Return the (X, Y) coordinate for the center point of the cell that contains the specified text.  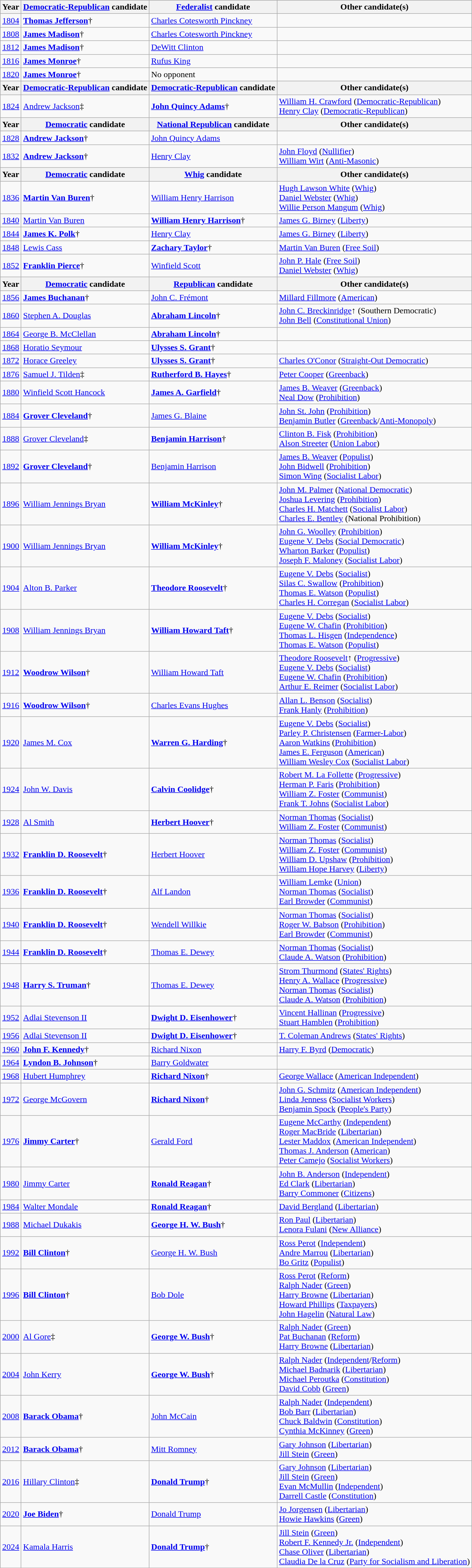
James A. Garfield† (213, 392)
1948 (11, 985)
1852 (11, 266)
Theodore Roosevelt↑ (Progressive)Eugene V. Debs (Socialist)Eugene W. Chafin (Prohibition)Arthur E. Reimer (Socialist Labor) (375, 673)
Stephen A. Douglas (85, 316)
1940 (11, 924)
John St. John (Prohibition)Benjamin Butler (Greenback/Anti-Monopoly) (375, 416)
Republican candidate (213, 284)
1968 (11, 1076)
Barry Goldwater (213, 1063)
Lewis Cass (85, 247)
Federalist candidate (213, 7)
1976 (11, 1141)
Millard Fillmore (American) (375, 297)
Gary Johnson (Libertarian)Jill Stein (Green)Evan McMullin (Independent)Darrell Castle (Constitution) (375, 1481)
Franklin Pierce† (85, 266)
1928 (11, 822)
Ross Perot (Reform) Ralph Nader (Green)Harry Browne (Libertarian)Howard Phillips (Taxpayers)John Hagelin (Natural Law) (375, 1295)
1904 (11, 588)
John M. Palmer (National Democratic)Joshua Levering (Prohibition)Charles H. Matchett (Socialist Labor)Charles E. Bentley (National Prohibition) (375, 504)
Charles O'Conor (Straight-Out Democratic) (375, 361)
Donald Trump (213, 1514)
Al Smith (85, 822)
Jimmy Carter† (85, 1141)
Lyndon B. Johnson† (85, 1063)
James Buchanan† (85, 297)
1988 (11, 1225)
1816 (11, 61)
Grover Cleveland‡ (85, 438)
1848 (11, 247)
Norman Thomas (Socialist)William Z. Foster (Communist)William D. Upshaw (Prohibition)William Hope Harvey (Liberty) (375, 855)
John McCain (213, 1416)
Harry S. Truman† (85, 985)
Zachary Taylor† (213, 247)
Strom Thurmond (States' Rights)Henry A. Wallace (Progressive)Norman Thomas (Socialist)Claude A. Watson (Prohibition) (375, 985)
Thomas Jefferson† (85, 21)
1964 (11, 1063)
1920 (11, 742)
William Lemke (Union)Norman Thomas (Socialist)Earl Browder (Communist) (375, 892)
William Howard Taft† (213, 630)
Benjamin Harrison (213, 466)
Hillary Clinton‡ (85, 1481)
William Henry Harrison† (213, 221)
2000 (11, 1337)
1844 (11, 234)
1952 (11, 1017)
Al Gore‡ (85, 1337)
Ross Perot (Independent)Andre Marrou (Libertarian)Bo Gritz (Populist) (375, 1253)
George B. McClellan (85, 334)
Eugene V. Debs (Socialist)Silas C. Swallow (Prohibition)Thomas E. Watson (Populist)Charles H. Corregan (Socialist Labor) (375, 588)
John C. Breckinridge↑ (Southern Democratic)John Bell (Constitutional Union) (375, 316)
Walter Mondale (85, 1207)
1868 (11, 347)
1980 (11, 1184)
Herbert Hoover† (213, 822)
Mitt Romney (213, 1449)
Warren G. Harding† (213, 742)
John Quincy Adams† (213, 106)
1896 (11, 504)
Ron Paul (Libertarian)Lenora Fulani (New Alliance) (375, 1225)
1932 (11, 855)
George Wallace (American Independent) (375, 1076)
Horatio Seymour (85, 347)
Norman Thomas (Socialist)William Z. Foster (Communist) (375, 822)
James B. Weaver (Greenback)Neal Dow (Prohibition) (375, 392)
David Bergland (Libertarian) (375, 1207)
2016 (11, 1481)
2012 (11, 1449)
Rutherford B. Hayes† (213, 374)
1944 (11, 952)
James K. Polk† (85, 234)
Jill Stein (Green)Robert F. Kennedy Jr. (Independent)Chase Oliver (Libertarian)Claudia De la Cruz (Party for Socialism and Liberation) (375, 1547)
Gerald Ford (213, 1141)
1900 (11, 546)
1996 (11, 1295)
Bob Dole (213, 1295)
Charles Evans Hughes (213, 705)
Eugene V. Debs (Socialist)Eugene W. Chafin (Prohibition)Thomas L. Hisgen (Independence)Thomas E. Watson (Populist) (375, 630)
1908 (11, 630)
Ralph Nader (Independent)Bob Barr (Libertarian)Chuck Baldwin (Constitution)Cynthia McKinney (Green) (375, 1416)
Clinton B. Fisk (Prohibition)Alson Streeter (Union Labor) (375, 438)
John G. Woolley (Prohibition)Eugene V. Debs (Social Democratic)Wharton Barker (Populist)Joseph F. Maloney (Socialist Labor) (375, 546)
Norman Thomas (Socialist)Claude A. Watson (Prohibition) (375, 952)
National Republican candidate (213, 124)
John F. Kennedy† (85, 1049)
Alton B. Parker (85, 588)
Hubert Humphrey (85, 1076)
Alf Landon (213, 892)
1924 (11, 789)
1992 (11, 1253)
2004 (11, 1374)
1856 (11, 297)
John Kerry (85, 1374)
Whig candidate (213, 174)
William Howard Taft (213, 673)
1880 (11, 392)
1840 (11, 221)
John G. Schmitz (American Independent)Linda Jenness (Socialist Workers)Benjamin Spock (People's Party) (375, 1099)
1864 (11, 334)
Winfield Scott (213, 266)
James G. Blaine (213, 416)
1820 (11, 74)
Theodore Roosevelt† (213, 588)
George H. W. Bush (213, 1253)
Richard Nixon (213, 1049)
Andrew Jackson‡ (85, 106)
1912 (11, 673)
2024 (11, 1547)
John P. Hale (Free Soil) Daniel Webster (Whig) (375, 266)
John C. Frémont (213, 297)
John Floyd (Nullifier) William Wirt (Anti-Masonic) (375, 156)
1872 (11, 361)
1828 (11, 138)
Martin Van Buren (85, 221)
1860 (11, 316)
Norman Thomas (Socialist)Roger W. Babson (Prohibition)Earl Browder (Communist) (375, 924)
George H. W. Bush† (213, 1225)
Martin Van Buren† (85, 198)
1984 (11, 1207)
Herbert Hoover (213, 855)
Benjamin Harrison† (213, 438)
Calvin Coolidge† (213, 789)
George McGovern (85, 1099)
1888 (11, 438)
1836 (11, 198)
2008 (11, 1416)
Joe Biden† (85, 1514)
1972 (11, 1099)
James M. Cox (85, 742)
Horace Greeley (85, 361)
Ralph Nader (Independent/Reform)Michael Badnarik (Libertarian)Michael Peroutka (Constitution)David Cobb (Green) (375, 1374)
Michael Dukakis (85, 1225)
John B. Anderson (Independent)Ed Clark (Libertarian)Barry Commoner (Citizens) (375, 1184)
1832 (11, 156)
T. Coleman Andrews (States' Rights) (375, 1036)
William Henry Harrison (213, 198)
James B. Weaver (Populist)John Bidwell (Prohibition)Simon Wing (Socialist Labor) (375, 466)
1936 (11, 892)
DeWitt Clinton (213, 47)
2020 (11, 1514)
1916 (11, 705)
1876 (11, 374)
1808 (11, 34)
1884 (11, 416)
1892 (11, 466)
Kamala Harris (85, 1547)
Peter Cooper (Greenback) (375, 374)
No opponent (213, 74)
Jo Jorgensen (Libertarian)Howie Hawkins (Green) (375, 1514)
Samuel J. Tilden‡ (85, 374)
Harry F. Byrd (Democratic) (375, 1049)
Martin Van Buren (Free Soil) (375, 247)
John W. Davis (85, 789)
Jimmy Carter (85, 1184)
1960 (11, 1049)
Gary Johnson (Libertarian)Jill Stein (Green) (375, 1449)
Ralph Nader (Green)Pat Buchanan (Reform)Harry Browne (Libertarian) (375, 1337)
John Quincy Adams (213, 138)
1812 (11, 47)
Wendell Willkie (213, 924)
Allan L. Benson (Socialist)Frank Hanly (Prohibition) (375, 705)
Rufus King (213, 61)
Winfield Scott Hancock (85, 392)
Vincent Hallinan (Progressive)Stuart Hamblen (Prohibition) (375, 1017)
1824 (11, 106)
1804 (11, 21)
Hugh Lawson White (Whig) Daniel Webster (Whig) Willie Person Mangum (Whig) (375, 198)
William H. Crawford (Democratic-Republican) Henry Clay (Democratic-Republican) (375, 106)
Robert M. La Follette (Progressive)Herman P. Faris (Prohibition)William Z. Foster (Communist)Frank T. Johns (Socialist Labor) (375, 789)
1956 (11, 1036)
